Identify which cell holds the provided text, then report its [X, Y] central coordinate. 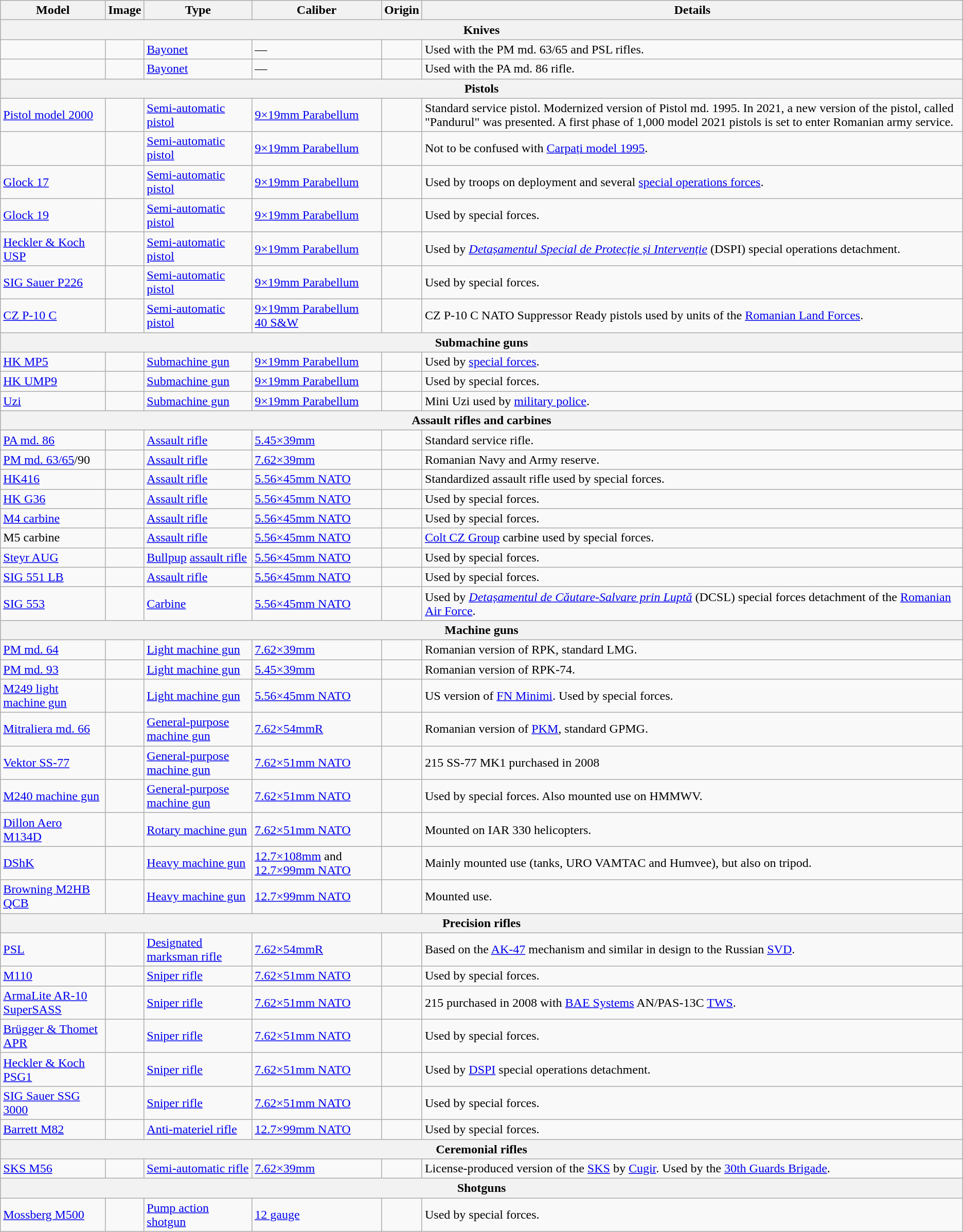
Mounted use. [692, 897]
Precision rifles [481, 923]
Based on the AK-47 mechanism and similar in design to the Russian SVD. [692, 949]
Pistols [481, 88]
Used by DSPI special operations detachment. [692, 1070]
Origin [401, 10]
Caliber [317, 10]
Steyr AUG [53, 557]
Image [124, 10]
Pump action shotgun [198, 1215]
Mini Uzi used by military police. [692, 401]
Mossberg M500 [53, 1215]
PM md. 64 [53, 649]
Heckler & Koch USP [53, 249]
PM md. 93 [53, 669]
12 gauge [317, 1215]
HK416 [53, 479]
Colt CZ Group carbine used by special forces. [692, 538]
M110 [53, 976]
Romanian version of RPK-74. [692, 669]
Romanian version of PKM, standard GPMG. [692, 729]
PSL [53, 949]
Heckler & Koch PSG1 [53, 1070]
SIG 551 LB [53, 577]
Assault rifles and carbines [481, 421]
M249 light machine gun [53, 696]
CZ P-10 C NATO Suppressor Ready pistols used by units of the Romanian Land Forces. [692, 316]
SIG Sauer SSG 3000 [53, 1102]
SKS M56 [53, 1169]
Romanian version of RPK, standard LMG. [692, 649]
Barrett M82 [53, 1129]
Standardized assault rifle used by special forces. [692, 479]
M240 machine gun [53, 796]
CZ P-10 C [53, 316]
Machine guns [481, 630]
SIG 553 [53, 604]
12.7×108mm and 12.7×99mm NATO [317, 863]
SIG Sauer P226 [53, 282]
M4 carbine [53, 518]
Not to be confused with Carpați model 1995. [692, 148]
ArmaLite AR-10 SuperSASS [53, 1003]
PA md. 86 [53, 440]
Brügger & Thomet APR [53, 1036]
Knives [481, 30]
Ceremonial rifles [481, 1149]
Used with the PM md. 63/65 and PSL rifles. [692, 49]
Bullpup assault rifle [198, 557]
Browning M2HB QCB [53, 897]
Glock 17 [53, 182]
Details [692, 10]
Used by Detașamentul de Căutare-Salvare prin Luptă (DCSL) special forces detachment of the Romanian Air Force. [692, 604]
Romanian Navy and Army reserve. [692, 460]
License-produced version of the SKS by Cugir. Used by the 30th Guards Brigade. [692, 1169]
Used by special forces. Also mounted use on HMMWV. [692, 796]
Model [53, 10]
Mitraliera md. 66 [53, 729]
Shotguns [481, 1188]
Submachine guns [481, 342]
215 SS-77 MK1 purchased in 2008 [692, 763]
Used by troops on deployment and several special operations forces. [692, 182]
HK G36 [53, 499]
Mounted on IAR 330 helicopters. [692, 830]
Semi-automatic rifle [198, 1169]
9×19mm Parabellum 40 S&W [317, 316]
Type [198, 10]
Pistol model 2000 [53, 115]
Anti-materiel rifle [198, 1129]
Vektor SS-77 [53, 763]
Rotary machine gun [198, 830]
Designated marksman rifle [198, 949]
Mainly mounted use (tanks, URO VAMTAC and Humvee), but also on tripod. [692, 863]
Dillon Aero M134D [53, 830]
Uzi [53, 401]
PM md. 63/65/90 [53, 460]
HK UMP9 [53, 382]
Glock 19 [53, 215]
DShK [53, 863]
US version of FN Minimi. Used by special forces. [692, 696]
Used by Detașamentul Special de Protecție și Intervenție (DSPI) special operations detachment. [692, 249]
215 purchased in 2008 with BAE Systems AN/PAS-13C TWS. [692, 1003]
Standard service rifle. [692, 440]
M5 carbine [53, 538]
Carbine [198, 604]
Used with the PA md. 86 rifle. [692, 69]
HK MP5 [53, 362]
